Locate the cell with the specified text and output its (x, y) center coordinate. 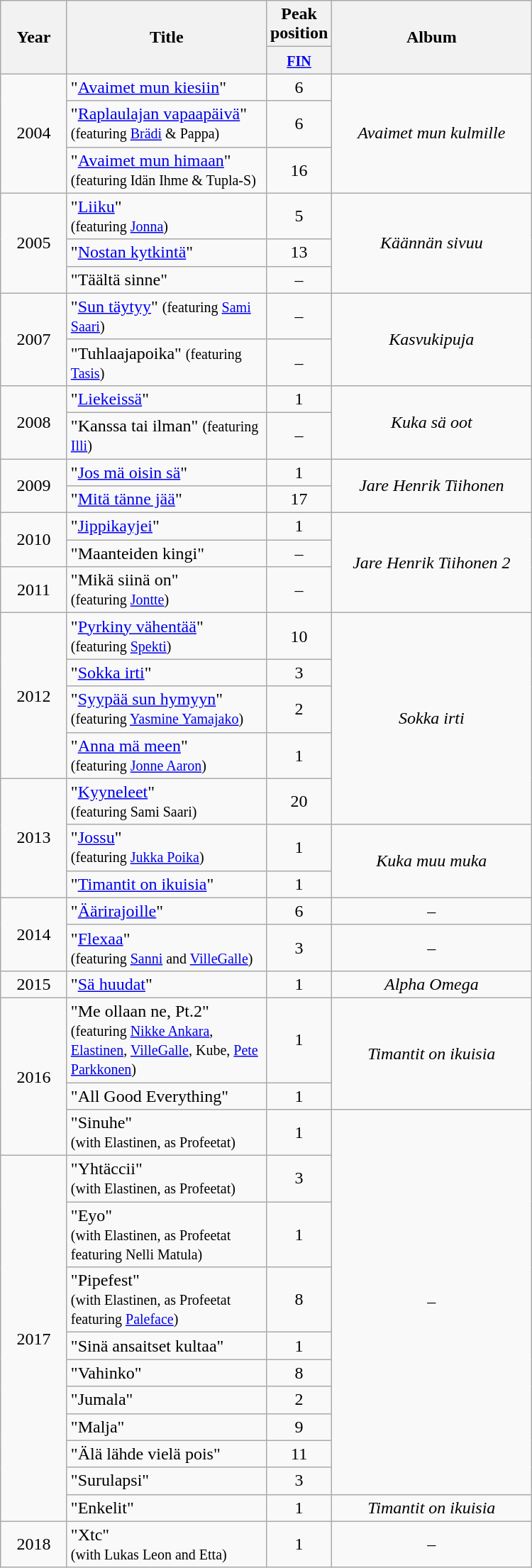
"Tuhlaajapoika" (featuring Tasis) (166, 362)
"Sokka irti" (166, 673)
Jare Henrik Tiihonen (431, 485)
"Raplaulajan vapaapäivä" (featuring Brädi & Pappa) (166, 123)
2017 (34, 1339)
"Jumala" (166, 1400)
"Mikä siinä on" (featuring Jontte) (166, 590)
2010 (34, 540)
FIN (299, 60)
5 (299, 216)
"Sun täytyy" (featuring Sami Saari) (166, 316)
9 (299, 1427)
"Nostan kytkintä" (166, 253)
Peak position (299, 24)
2012 (34, 695)
2007 (34, 339)
"Sä huudat" (166, 984)
Jare Henrik Tiihonen 2 (431, 563)
Alpha Omega (431, 984)
16 (299, 170)
2011 (34, 590)
"Jossu"(featuring Jukka Poika) (166, 847)
Avaimet mun kulmille (431, 133)
"Xtc"(with Lukas Leon and Etta) (166, 1544)
2018 (34, 1544)
"Surulapsi" (166, 1481)
"Maanteiden kingi" (166, 553)
Käännän sivuu (431, 243)
"Mitä tänne jää" (166, 499)
Sokka irti (431, 719)
2009 (34, 485)
"Jippikayjei" (166, 526)
Kuka muu muka (431, 861)
"Anna mä meen" (featuring Jonne Aaron) (166, 755)
"Me ollaan ne, Pt.2"(featuring Nikke Ankara, Elastinen, VilleGalle, Kube, Pete Parkkonen) (166, 1040)
2005 (34, 243)
"Syypää sun hymyyn" (featuring Yasmine Yamajako) (166, 710)
"Pyrkiny vähentää"(featuring Spekti) (166, 636)
Title (166, 37)
"Älä lähde vielä pois" (166, 1454)
2008 (34, 421)
"Timantit on ikuisia" (166, 884)
2015 (34, 984)
"Sinä ansaitset kultaa" (166, 1346)
"Malja" (166, 1427)
20 (299, 802)
"Kanssa tai ilman" (featuring Illi) (166, 436)
"All Good Everything" (166, 1096)
"Vahinko" (166, 1373)
"Eyo"(with Elastinen, as Profeetat featuring Nelli Matula) (166, 1235)
11 (299, 1454)
"Sinuhe"(with Elastinen, as Profeetat) (166, 1132)
"Avaimet mun kiesiin" (166, 87)
2016 (34, 1076)
"Täältä sinne" (166, 280)
2013 (34, 838)
"Liiku" (featuring Jonna) (166, 216)
2004 (34, 133)
Kasvukipuja (431, 339)
Album (431, 37)
13 (299, 253)
"Liekeissä" (166, 399)
"Kyyneleet" (featuring Sami Saari) (166, 802)
10 (299, 636)
"Avaimet mun himaan" (featuring Idän Ihme & Tupla-S) (166, 170)
"Flexaa"(featuring Sanni and VilleGalle) (166, 948)
Kuka sä oot (431, 421)
"Enkelit" (166, 1508)
"Yhtäccii"(with Elastinen, as Profeetat) (166, 1179)
Year (34, 37)
"Jos mä oisin sä" (166, 472)
2014 (34, 934)
"Pipefest"(with Elastinen, as Profeetat featuring Paleface) (166, 1300)
"Äärirajoille" (166, 911)
17 (299, 499)
